Return the [x, y] coordinate for the center point of the cell that contains the specified text.  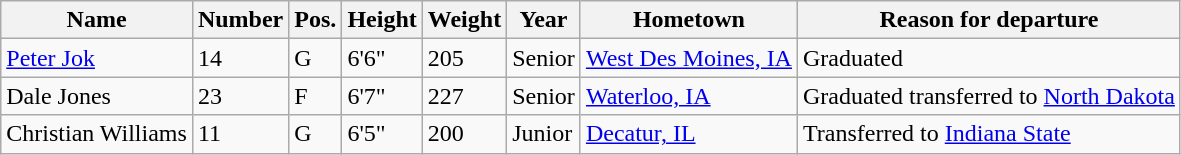
Reason for departure [988, 20]
6'6" [382, 58]
6'5" [382, 134]
11 [240, 134]
Waterloo, IA [688, 96]
Year [544, 20]
F [316, 96]
Number [240, 20]
Transferred to Indiana State [988, 134]
Graduated [988, 58]
Pos. [316, 20]
Name [97, 20]
Hometown [688, 20]
Weight [464, 20]
Christian Williams [97, 134]
14 [240, 58]
205 [464, 58]
23 [240, 96]
West Des Moines, IA [688, 58]
Dale Jones [97, 96]
6'7" [382, 96]
Peter Jok [97, 58]
Graduated transferred to North Dakota [988, 96]
Junior [544, 134]
227 [464, 96]
200 [464, 134]
Height [382, 20]
Decatur, IL [688, 134]
